Search for the cell housing the specified text and yield its [X, Y] center coordinate. 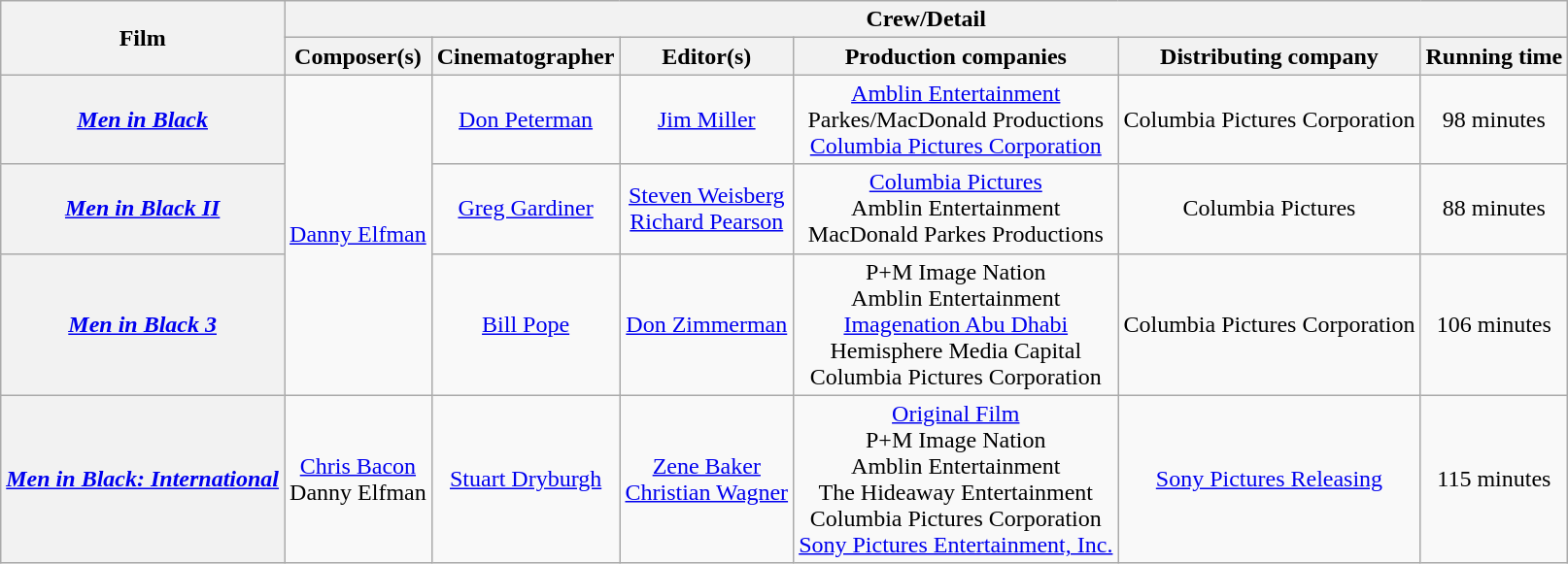
Men in Black: International [143, 480]
Greg Gardiner [526, 209]
Composer(s) [358, 56]
Bill Pope [526, 324]
Columbia PicturesAmblin EntertainmentMacDonald Parkes Productions [956, 209]
P+M Image NationAmblin EntertainmentImagenation Abu DhabiHemisphere Media CapitalColumbia Pictures Corporation [956, 324]
Editor(s) [707, 56]
Steven WeisbergRichard Pearson [707, 209]
Distributing company [1269, 56]
Original FilmP+M Image NationAmblin EntertainmentThe Hideaway EntertainmentColumbia Pictures CorporationSony Pictures Entertainment, Inc. [956, 480]
Zene BakerChristian Wagner [707, 480]
98 minutes [1494, 119]
Production companies [956, 56]
Amblin EntertainmentParkes/MacDonald ProductionsColumbia Pictures Corporation [956, 119]
Men in Black [143, 119]
Film [143, 38]
Running time [1494, 56]
Danny Elfman [358, 235]
Men in Black 3 [143, 324]
Don Peterman [526, 119]
88 minutes [1494, 209]
Crew/Detail [927, 19]
Cinematographer [526, 56]
Jim Miller [707, 119]
Men in Black II [143, 209]
Stuart Dryburgh [526, 480]
Don Zimmerman [707, 324]
Chris BaconDanny Elfman [358, 480]
Columbia Pictures [1269, 209]
106 minutes [1494, 324]
Sony Pictures Releasing [1269, 480]
115 minutes [1494, 480]
